Return [x, y] of the center of cell containing provided text 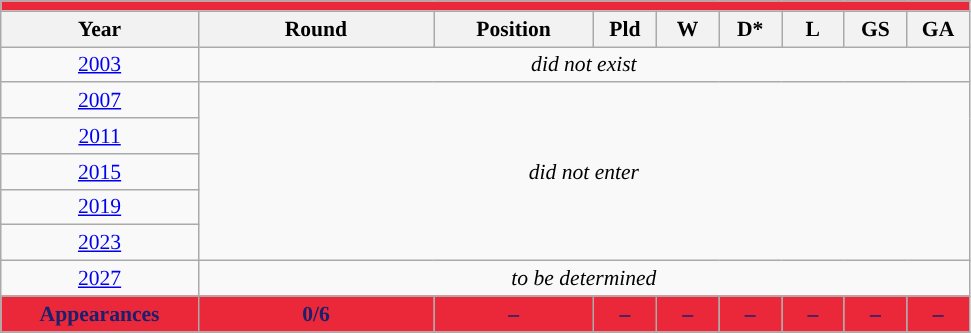
GA [938, 29]
0/6 [316, 314]
2007 [100, 101]
2003 [100, 65]
Round [316, 29]
2011 [100, 136]
D* [750, 29]
2015 [100, 172]
did not exist [584, 65]
2019 [100, 207]
Appearances [100, 314]
to be determined [584, 279]
Position [514, 29]
2023 [100, 243]
W [688, 29]
did not enter [584, 172]
Year [100, 29]
Pld [626, 29]
L [814, 29]
2027 [100, 279]
GS [876, 29]
